Return (x, y) of the center of cell containing provided text 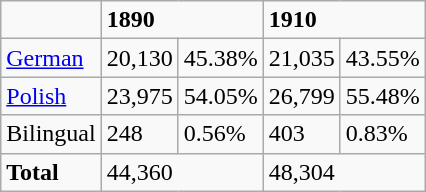
26,799 (302, 96)
1910 (344, 20)
45.38% (220, 58)
23,975 (140, 96)
Polish (51, 96)
248 (140, 134)
20,130 (140, 58)
54.05% (220, 96)
Bilingual (51, 134)
German (51, 58)
1890 (182, 20)
403 (302, 134)
43.55% (382, 58)
0.56% (220, 134)
Total (51, 172)
55.48% (382, 96)
48,304 (344, 172)
21,035 (302, 58)
0.83% (382, 134)
44,360 (182, 172)
